From the cell containing the given text, extract its center point as (x, y) coordinate. 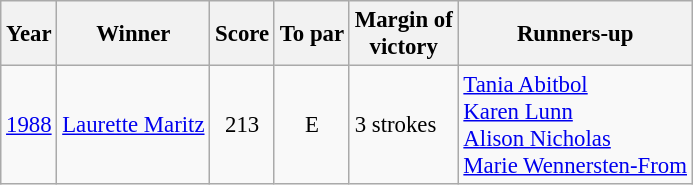
Winner (134, 34)
Year (29, 34)
Runners-up (575, 34)
Score (242, 34)
E (312, 126)
Tania Abitbol Karen Lunn Alison Nicholas Marie Wennersten-From (575, 126)
Margin ofvictory (404, 34)
213 (242, 126)
1988 (29, 126)
3 strokes (404, 126)
To par (312, 34)
Laurette Maritz (134, 126)
